Provide the [X, Y] coordinate of the cell's center where the given text is located.  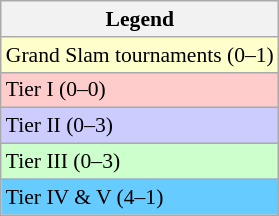
Tier II (0–3) [140, 126]
Grand Slam tournaments (0–1) [140, 55]
Tier IV & V (4–1) [140, 197]
Legend [140, 19]
Tier III (0–3) [140, 162]
Tier I (0–0) [140, 90]
